Find where the given text appears and provide that cell's center as [X, Y] coordinate. 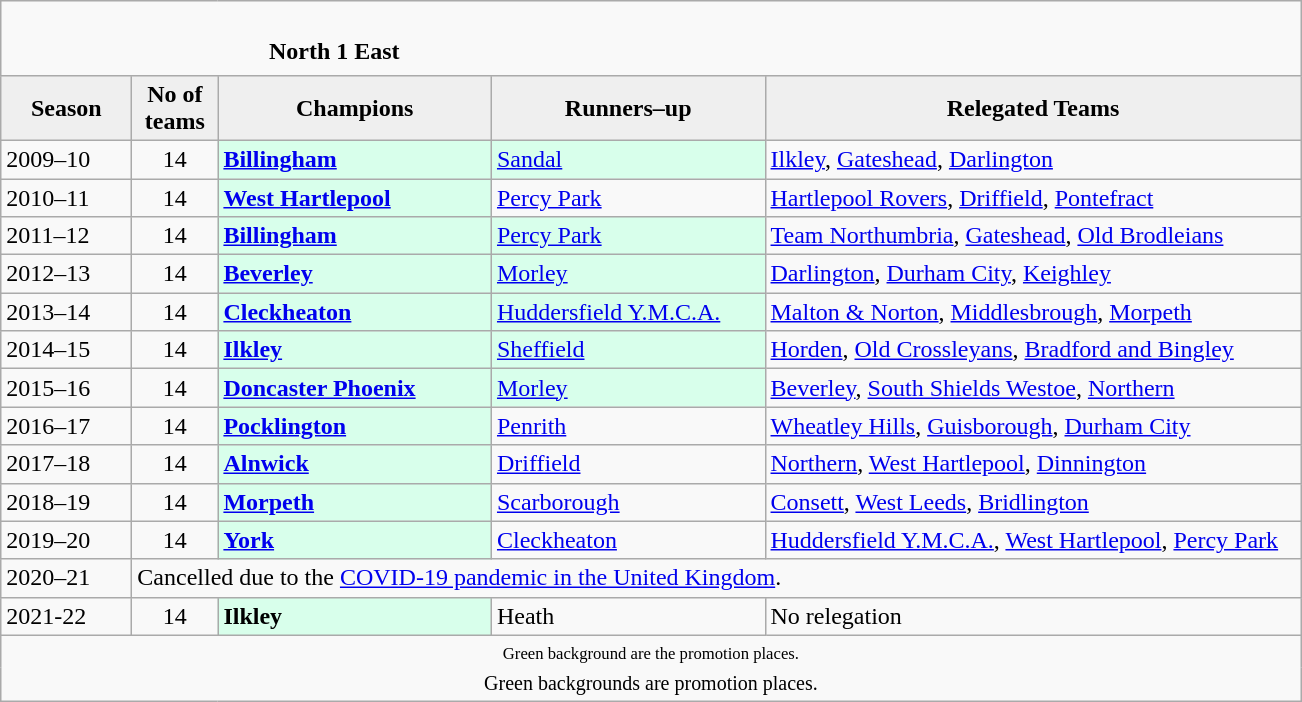
Huddersfield Y.M.C.A., West Hartlepool, Percy Park [1033, 540]
2015–16 [66, 388]
Sheffield [628, 350]
Champions [355, 108]
2013–14 [66, 312]
2009–10 [66, 159]
Malton & Norton, Middlesbrough, Morpeth [1033, 312]
Hartlepool Rovers, Driffield, Pontefract [1033, 197]
Heath [628, 616]
Green backgrounds are promotion places. [651, 684]
Sandal [628, 159]
2017–18 [66, 464]
Consett, West Leeds, Bridlington [1033, 502]
York [355, 540]
Driffield [628, 464]
Season [66, 108]
Penrith [628, 426]
Relegated Teams [1033, 108]
Beverley, South Shields Westoe, Northern [1033, 388]
Beverley [355, 274]
Cancelled due to the COVID-19 pandemic in the United Kingdom. [716, 578]
Huddersfield Y.M.C.A. [628, 312]
Horden, Old Crossleyans, Bradford and Bingley [1033, 350]
Pocklington [355, 426]
2018–19 [66, 502]
2016–17 [66, 426]
No relegation [1033, 616]
Runners–up [628, 108]
Morpeth [355, 502]
2020–21 [66, 578]
No of teams [175, 108]
Alnwick [355, 464]
2011–12 [66, 236]
West Hartlepool [355, 197]
Northern, West Hartlepool, Dinnington [1033, 464]
Wheatley Hills, Guisborough, Durham City [1033, 426]
Darlington, Durham City, Keighley [1033, 274]
Team Northumbria, Gateshead, Old Brodleians [1033, 236]
Ilkley, Gateshead, Darlington [1033, 159]
2012–13 [66, 274]
2014–15 [66, 350]
Green background are the promotion places. [651, 652]
Doncaster Phoenix [355, 388]
2010–11 [66, 197]
2019–20 [66, 540]
Scarborough [628, 502]
2021-22 [66, 616]
